Capture the cell that displays the provided text and extract its [X, Y] central coordinate. 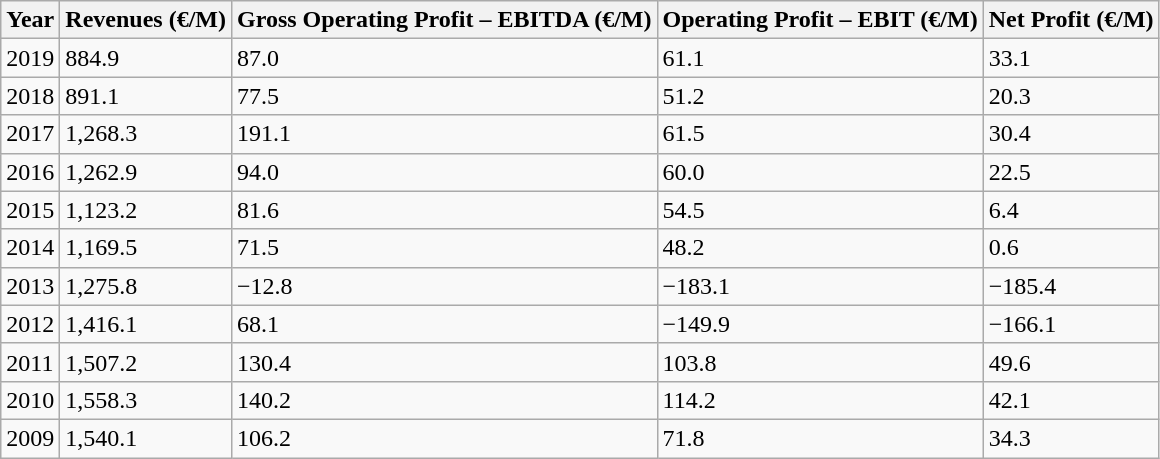
Operating Profit – EBIT (€/M) [820, 20]
2011 [30, 362]
87.0 [445, 58]
−183.1 [820, 286]
81.6 [445, 210]
61.1 [820, 58]
Gross Operating Profit – EBITDA (€/M) [445, 20]
2012 [30, 324]
0.6 [1071, 248]
2017 [30, 134]
1,558.3 [146, 400]
54.5 [820, 210]
884.9 [146, 58]
891.1 [146, 96]
103.8 [820, 362]
1,169.5 [146, 248]
30.4 [1071, 134]
2018 [30, 96]
114.2 [820, 400]
2015 [30, 210]
1,262.9 [146, 172]
34.3 [1071, 438]
71.5 [445, 248]
94.0 [445, 172]
42.1 [1071, 400]
2019 [30, 58]
1,275.8 [146, 286]
60.0 [820, 172]
22.5 [1071, 172]
−185.4 [1071, 286]
−149.9 [820, 324]
1,507.2 [146, 362]
130.4 [445, 362]
2016 [30, 172]
1,416.1 [146, 324]
Net Profit (€/M) [1071, 20]
2014 [30, 248]
68.1 [445, 324]
Revenues (€/M) [146, 20]
2009 [30, 438]
77.5 [445, 96]
106.2 [445, 438]
48.2 [820, 248]
Year [30, 20]
51.2 [820, 96]
61.5 [820, 134]
6.4 [1071, 210]
20.3 [1071, 96]
71.8 [820, 438]
−166.1 [1071, 324]
140.2 [445, 400]
1,540.1 [146, 438]
1,268.3 [146, 134]
2013 [30, 286]
2010 [30, 400]
1,123.2 [146, 210]
33.1 [1071, 58]
49.6 [1071, 362]
191.1 [445, 134]
−12.8 [445, 286]
